Return the (X, Y) coordinate for the center point of the cell that contains the specified text.  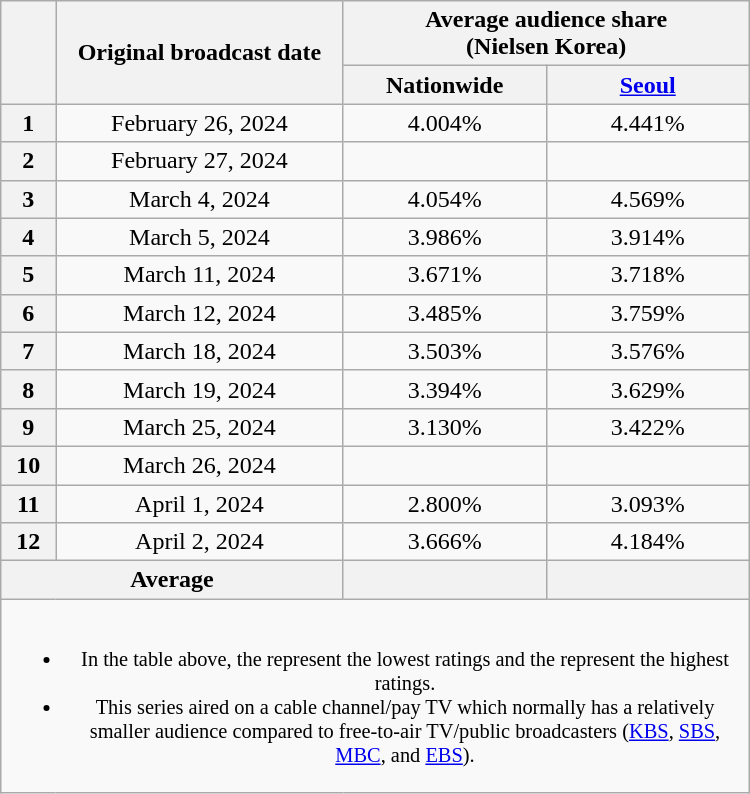
3.093% (648, 503)
5 (28, 275)
3.718% (648, 275)
March 11, 2024 (200, 275)
3.914% (648, 237)
4.004% (444, 123)
Average audience share(Nielsen Korea) (546, 34)
Original broadcast date (200, 52)
3.422% (648, 427)
4.441% (648, 123)
1 (28, 123)
Nationwide (444, 85)
4 (28, 237)
March 5, 2024 (200, 237)
March 26, 2024 (200, 465)
2 (28, 161)
Average (172, 580)
2.800% (444, 503)
March 25, 2024 (200, 427)
3.485% (444, 313)
6 (28, 313)
7 (28, 351)
4.184% (648, 542)
11 (28, 503)
March 4, 2024 (200, 199)
4.054% (444, 199)
April 2, 2024 (200, 542)
February 26, 2024 (200, 123)
March 12, 2024 (200, 313)
3.671% (444, 275)
9 (28, 427)
3.759% (648, 313)
Seoul (648, 85)
February 27, 2024 (200, 161)
10 (28, 465)
3.986% (444, 237)
3.666% (444, 542)
3.503% (444, 351)
3.130% (444, 427)
12 (28, 542)
March 18, 2024 (200, 351)
4.569% (648, 199)
3 (28, 199)
8 (28, 389)
March 19, 2024 (200, 389)
3.576% (648, 351)
April 1, 2024 (200, 503)
3.629% (648, 389)
3.394% (444, 389)
